Extract the [X, Y] coordinate from the center of the cell holding the provided text.  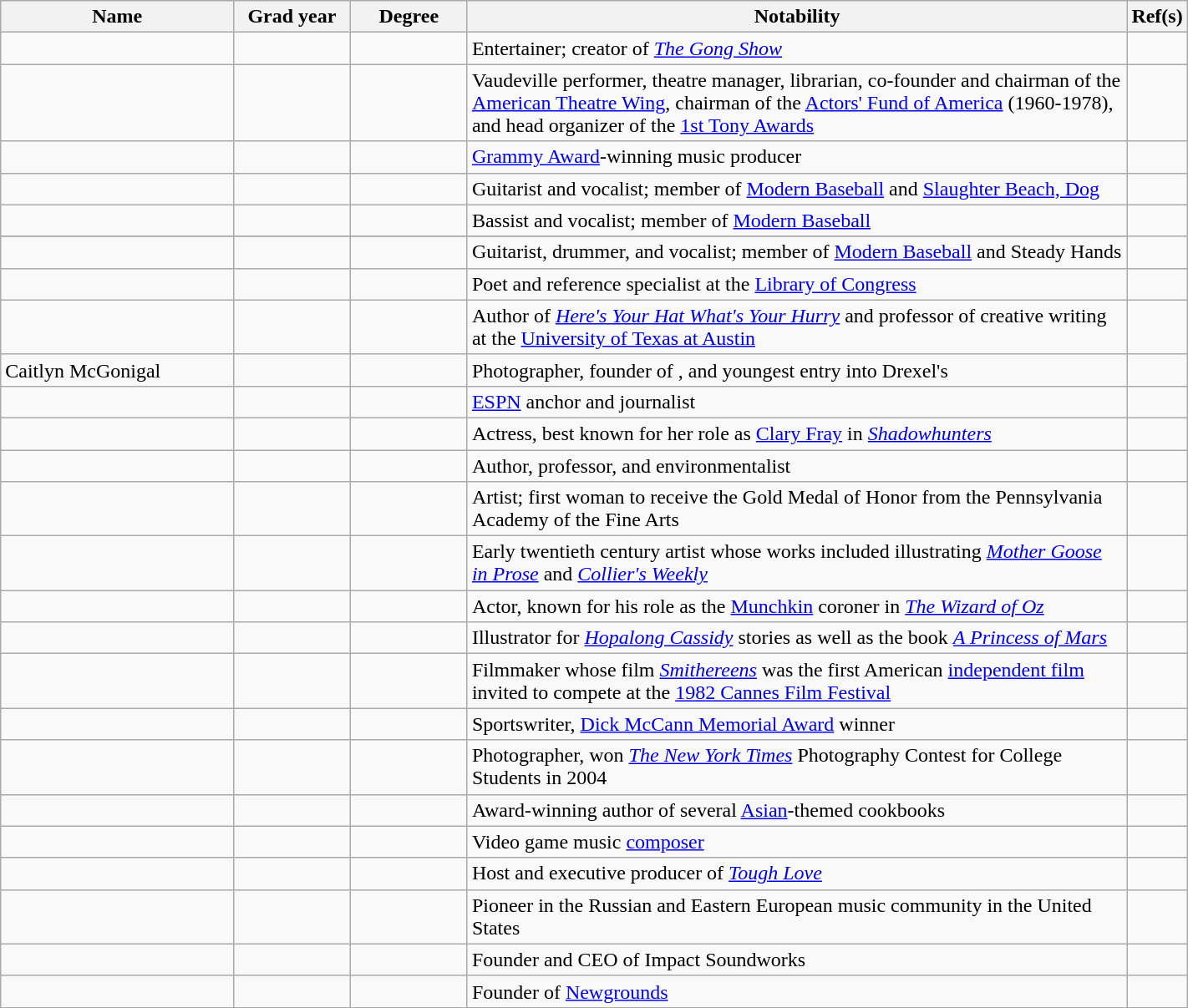
Filmmaker whose film Smithereens was the first American independent film invited to compete at the 1982 Cannes Film Festival [797, 681]
Illustrator for Hopalong Cassidy stories as well as the book A Princess of Mars [797, 638]
Name [117, 17]
ESPN anchor and journalist [797, 402]
Ref(s) [1157, 17]
Host and executive producer of Tough Love [797, 874]
Notability [797, 17]
Photographer, founder of , and youngest entry into Drexel's [797, 370]
Early twentieth century artist whose works included illustrating Mother Goose in Prose and Collier's Weekly [797, 563]
Entertainer; creator of The Gong Show [797, 48]
Sportswriter, Dick McCann Memorial Award winner [797, 724]
Bassist and vocalist; member of Modern Baseball [797, 220]
Actress, best known for her role as Clary Fray in Shadowhunters [797, 433]
Author, professor, and environmentalist [797, 465]
Author of Here's Your Hat What's Your Hurry and professor of creative writing at the University of Texas at Austin [797, 327]
Guitarist and vocalist; member of Modern Baseball and Slaughter Beach, Dog [797, 189]
Pioneer in the Russian and Eastern European music community in the United States [797, 917]
Actor, known for his role as the Munchkin coroner in The Wizard of Oz [797, 606]
Artist; first woman to receive the Gold Medal of Honor from the Pennsylvania Academy of the Fine Arts [797, 509]
Photographer, won The New York Times Photography Contest for College Students in 2004 [797, 767]
Video game music composer [797, 842]
Grammy Award-winning music producer [797, 157]
Award-winning author of several Asian-themed cookbooks [797, 810]
Degree [409, 17]
Poet and reference specialist at the Library of Congress [797, 284]
Founder of Newgrounds [797, 991]
Grad year [292, 17]
Caitlyn McGonigal [117, 370]
Guitarist, drummer, and vocalist; member of Modern Baseball and Steady Hands [797, 252]
Founder and CEO of Impact Soundworks [797, 960]
